Locate the cell with the specified text and output its [X, Y] center coordinate. 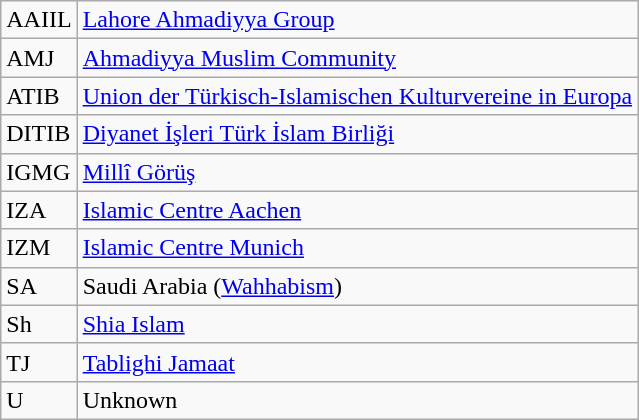
IZA [39, 210]
Sh [39, 324]
TJ [39, 362]
Union der Türkisch-Islamischen Kulturvereine in Europa [357, 96]
IGMG [39, 172]
Tablighi Jamaat [357, 362]
SA [39, 286]
Saudi Arabia (Wahhabism) [357, 286]
Islamic Centre Aachen [357, 210]
Shia Islam [357, 324]
DITIB [39, 134]
Diyanet İşleri Türk İslam Birliği [357, 134]
Lahore Ahmadiyya Group [357, 20]
Millî Görüş [357, 172]
Ahmadiyya Muslim Community [357, 58]
AMJ [39, 58]
AAIIL [39, 20]
U [39, 400]
ATIB [39, 96]
IZM [39, 248]
Islamic Centre Munich [357, 248]
Unknown [357, 400]
